Return (X, Y) of the center of cell containing provided text 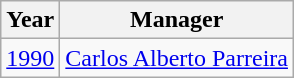
1990 (30, 58)
Manager (177, 20)
Carlos Alberto Parreira (177, 58)
Year (30, 20)
